Return [x, y] of the center of cell containing provided text 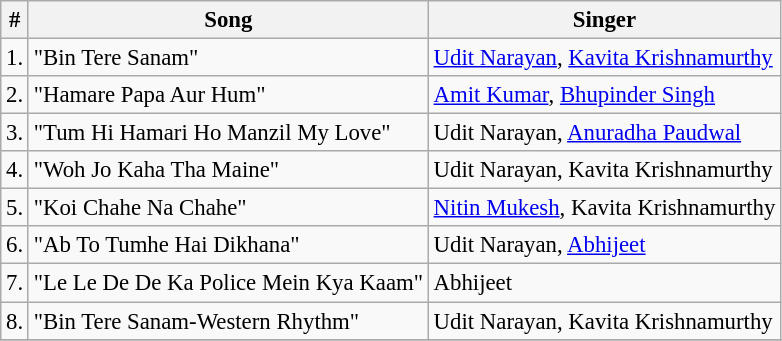
# [15, 20]
Amit Kumar, Bhupinder Singh [604, 95]
Singer [604, 20]
1. [15, 58]
"Ab To Tumhe Hai Dikhana" [228, 245]
"Le Le De De Ka Police Mein Kya Kaam" [228, 283]
"Tum Hi Hamari Ho Manzil My Love" [228, 133]
6. [15, 245]
Nitin Mukesh, Kavita Krishnamurthy [604, 208]
"Woh Jo Kaha Tha Maine" [228, 170]
Udit Narayan, Anuradha Paudwal [604, 133]
Abhijeet [604, 283]
"Hamare Papa Aur Hum" [228, 95]
Udit Narayan, Abhijeet [604, 245]
4. [15, 170]
5. [15, 208]
7. [15, 283]
8. [15, 321]
Song [228, 20]
"Bin Tere Sanam" [228, 58]
"Koi Chahe Na Chahe" [228, 208]
3. [15, 133]
"Bin Tere Sanam-Western Rhythm" [228, 321]
2. [15, 95]
